Locate the cell with the specified text and output its (X, Y) center coordinate. 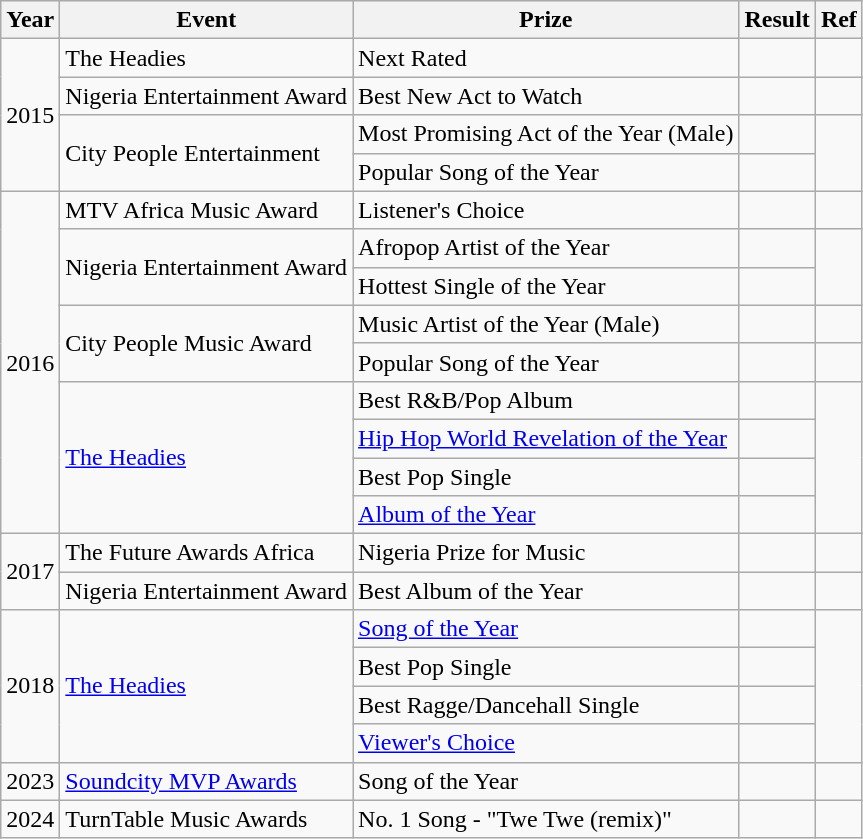
Listener's Choice (546, 210)
Nigeria Prize for Music (546, 553)
Best New Act to Watch (546, 96)
2023 (30, 781)
MTV Africa Music Award (206, 210)
Most Promising Act of the Year (Male) (546, 134)
2018 (30, 686)
Hottest Single of the Year (546, 286)
Best Album of the Year (546, 591)
Next Rated (546, 58)
Music Artist of the Year (Male) (546, 324)
2024 (30, 819)
2017 (30, 572)
No. 1 Song - "Twe Twe (remix)" (546, 819)
Event (206, 20)
City People Music Award (206, 343)
Best Ragge/Dancehall Single (546, 705)
Result (777, 20)
Prize (546, 20)
Ref (838, 20)
Best R&B/Pop Album (546, 400)
Afropop Artist of the Year (546, 248)
Hip Hop World Revelation of the Year (546, 438)
Year (30, 20)
Viewer's Choice (546, 743)
Album of the Year (546, 515)
Soundcity MVP Awards (206, 781)
TurnTable Music Awards (206, 819)
City People Entertainment (206, 153)
2016 (30, 362)
The Future Awards Africa (206, 553)
2015 (30, 115)
